Find where the given text appears and provide that cell's center as (X, Y) coordinate. 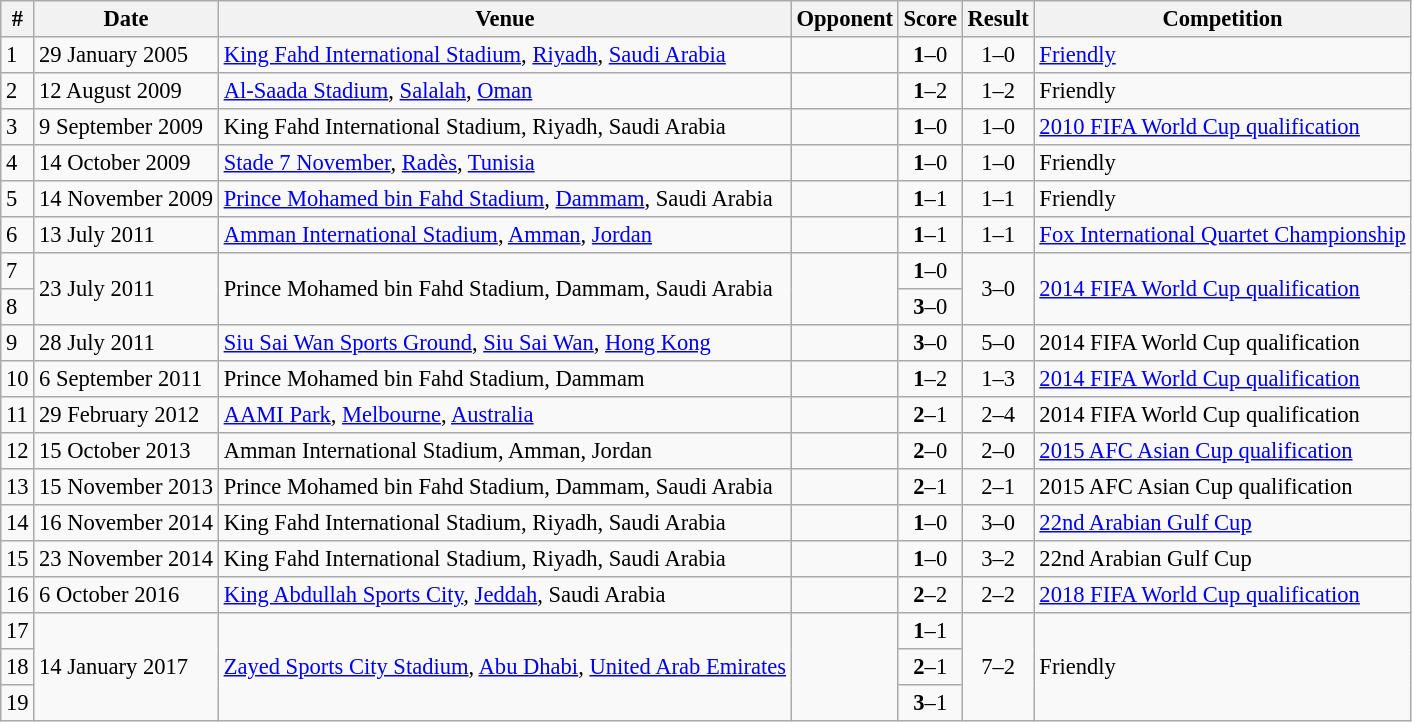
13 July 2011 (126, 235)
2018 FIFA World Cup qualification (1222, 595)
King Abdullah Sports City, Jeddah, Saudi Arabia (504, 595)
Fox International Quartet Championship (1222, 235)
3 (18, 127)
15 (18, 559)
Venue (504, 19)
28 July 2011 (126, 343)
29 January 2005 (126, 55)
7–2 (998, 667)
23 July 2011 (126, 289)
17 (18, 631)
23 November 2014 (126, 559)
Zayed Sports City Stadium, Abu Dhabi, United Arab Emirates (504, 667)
16 (18, 595)
14 January 2017 (126, 667)
9 (18, 343)
9 September 2009 (126, 127)
11 (18, 415)
2010 FIFA World Cup qualification (1222, 127)
5 (18, 199)
3–2 (998, 559)
5–0 (998, 343)
29 February 2012 (126, 415)
Score (930, 19)
2–4 (998, 415)
Al-Saada Stadium, Salalah, Oman (504, 91)
Opponent (844, 19)
3–1 (930, 703)
15 November 2013 (126, 487)
19 (18, 703)
# (18, 19)
12 August 2009 (126, 91)
Prince Mohamed bin Fahd Stadium, Dammam (504, 379)
14 October 2009 (126, 163)
14 November 2009 (126, 199)
Stade 7 November, Radès, Tunisia (504, 163)
1–3 (998, 379)
1 (18, 55)
10 (18, 379)
18 (18, 667)
16 November 2014 (126, 523)
12 (18, 451)
7 (18, 271)
Siu Sai Wan Sports Ground, Siu Sai Wan, Hong Kong (504, 343)
Competition (1222, 19)
4 (18, 163)
AAMI Park, Melbourne, Australia (504, 415)
15 October 2013 (126, 451)
2 (18, 91)
6 October 2016 (126, 595)
6 (18, 235)
Date (126, 19)
Result (998, 19)
13 (18, 487)
14 (18, 523)
8 (18, 307)
6 September 2011 (126, 379)
